Capture the cell that displays the provided text and extract its (x, y) central coordinate. 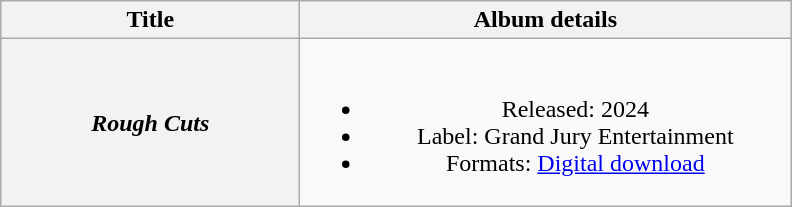
Title (150, 20)
Album details (546, 20)
Released: 2024Label: Grand Jury EntertainmentFormats: Digital download (546, 122)
Rough Cuts (150, 122)
